Capture the cell that displays the provided text and extract its (X, Y) central coordinate. 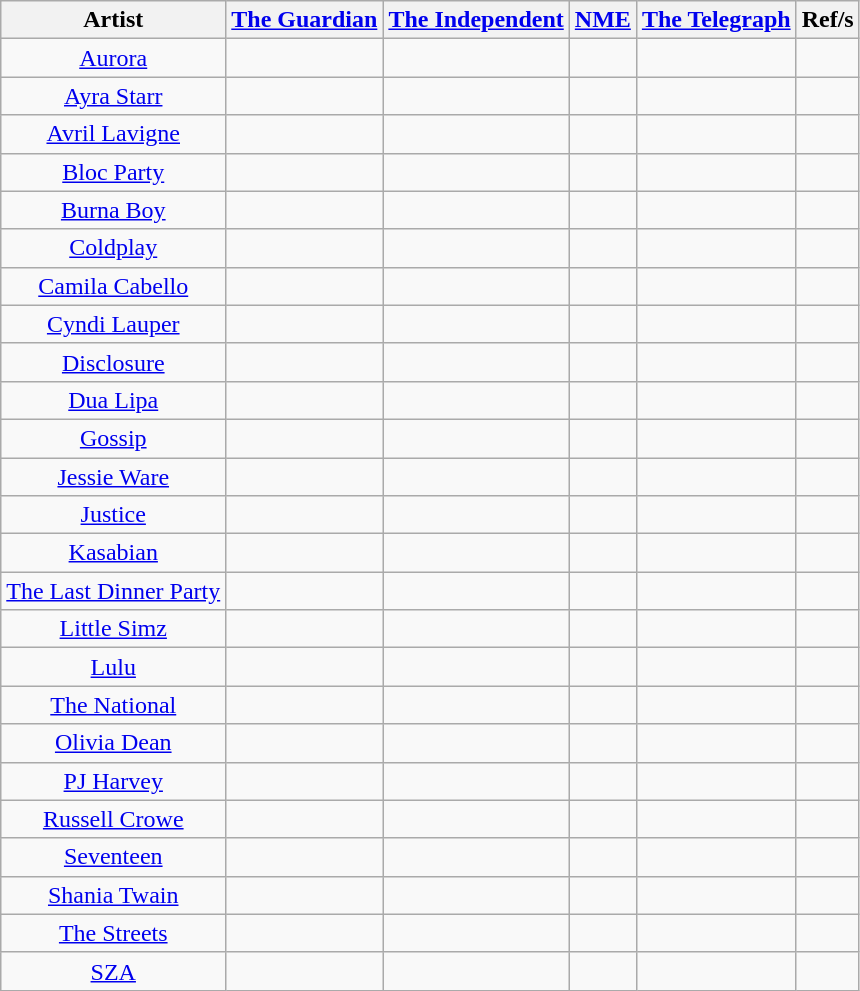
Aurora (114, 58)
Little Simz (114, 629)
Ref/s (828, 20)
Justice (114, 515)
Disclosure (114, 362)
Lulu (114, 667)
The Streets (114, 933)
Ayra Starr (114, 96)
Burna Boy (114, 210)
Gossip (114, 438)
Olivia Dean (114, 743)
The Independent (476, 20)
Artist (114, 20)
Camila Cabello (114, 286)
Bloc Party (114, 172)
NME (602, 20)
Seventeen (114, 857)
PJ Harvey (114, 781)
Russell Crowe (114, 819)
Jessie Ware (114, 477)
Avril Lavigne (114, 134)
The Telegraph (716, 20)
Shania Twain (114, 895)
The Last Dinner Party (114, 591)
Dua Lipa (114, 400)
The Guardian (304, 20)
Coldplay (114, 248)
SZA (114, 971)
Cyndi Lauper (114, 324)
Kasabian (114, 553)
The National (114, 705)
